Determine the (X, Y) coordinate at the center of the cell enclosing the given text.  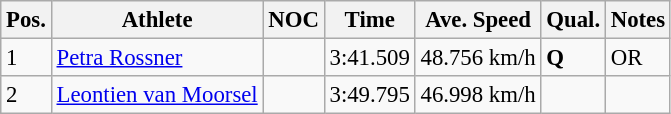
Athlete (157, 20)
Time (370, 20)
Notes (638, 20)
Qual. (573, 20)
Q (573, 58)
3:41.509 (370, 58)
1 (26, 58)
Leontien van Moorsel (157, 95)
48.756 km/h (478, 58)
Petra Rossner (157, 58)
Pos. (26, 20)
OR (638, 58)
2 (26, 95)
3:49.795 (370, 95)
Ave. Speed (478, 20)
46.998 km/h (478, 95)
NOC (294, 20)
